Detect which cell encompasses the target text, then output its (x, y) center coordinate. 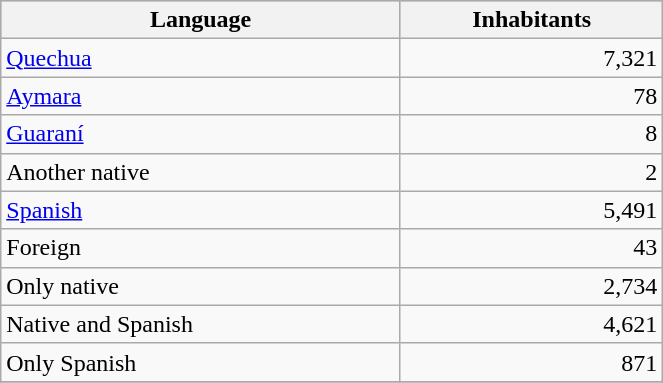
Another native (201, 172)
Only native (201, 286)
8 (531, 134)
2 (531, 172)
871 (531, 362)
Only Spanish (201, 362)
Native and Spanish (201, 324)
Foreign (201, 248)
2,734 (531, 286)
Inhabitants (531, 20)
78 (531, 96)
43 (531, 248)
4,621 (531, 324)
Aymara (201, 96)
Language (201, 20)
Quechua (201, 58)
Guaraní (201, 134)
7,321 (531, 58)
5,491 (531, 210)
Spanish (201, 210)
